Return the [X, Y] coordinate for the center point of the cell that contains the specified text.  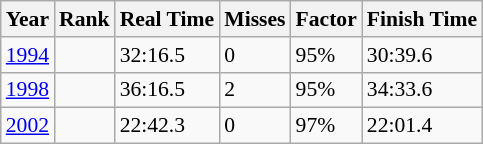
Real Time [168, 19]
2 [254, 90]
Finish Time [422, 19]
97% [326, 126]
1994 [28, 55]
Rank [84, 19]
32:16.5 [168, 55]
34:33.6 [422, 90]
36:16.5 [168, 90]
1998 [28, 90]
Factor [326, 19]
30:39.6 [422, 55]
Misses [254, 19]
22:42.3 [168, 126]
22:01.4 [422, 126]
Year [28, 19]
2002 [28, 126]
